Provide the [x, y] coordinate of the cell's center where the given text is located.  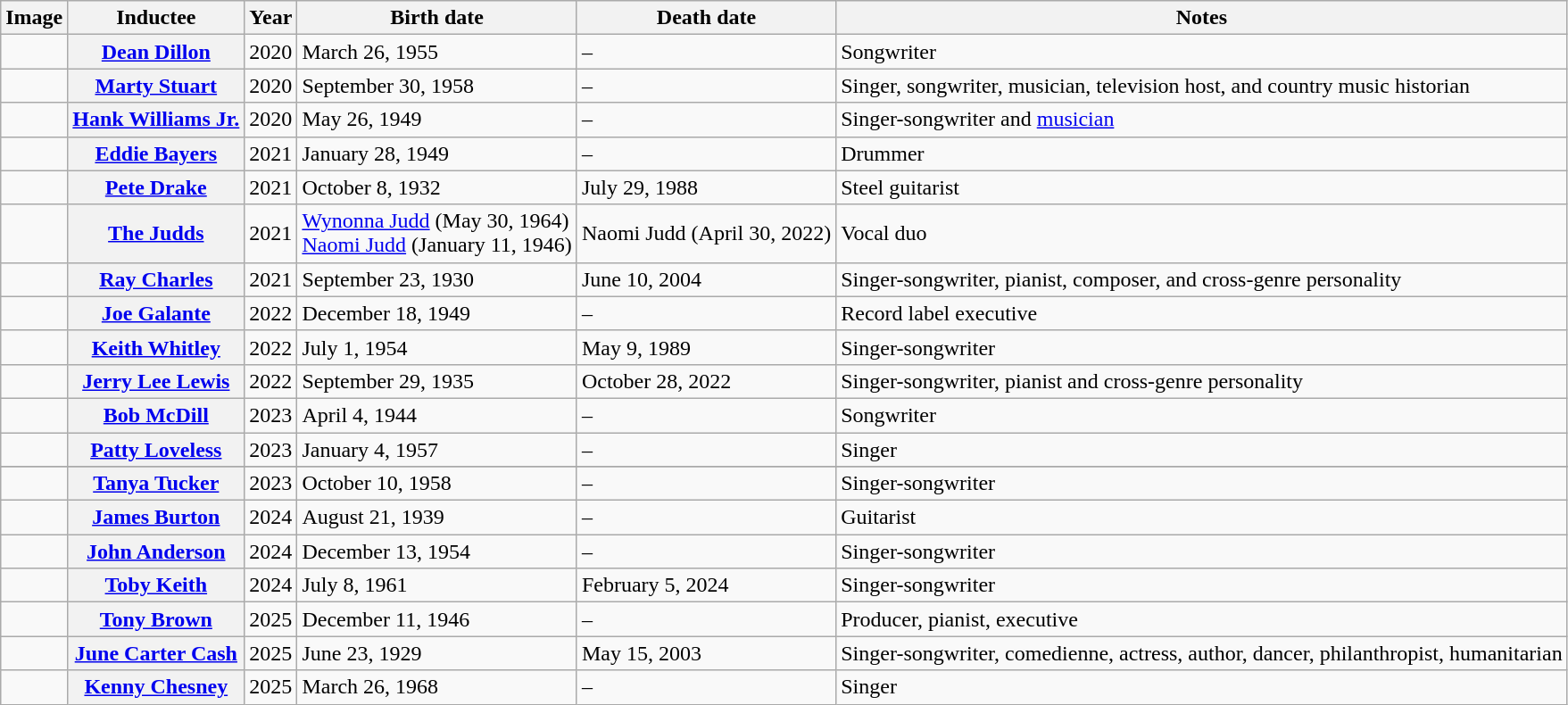
June Carter Cash [156, 653]
Drummer [1201, 153]
September 23, 1930 [437, 279]
July 8, 1961 [437, 585]
December 11, 1946 [437, 619]
Birth date [437, 18]
Singer-songwriter, pianist and cross-genre personality [1201, 381]
Keith Whitley [156, 347]
August 21, 1939 [437, 518]
Image [34, 18]
Singer-songwriter, comedienne, actress, author, dancer, philanthropist, humanitarian [1201, 653]
Naomi Judd (April 30, 2022) [706, 234]
Kenny Chesney [156, 687]
Marty Stuart [156, 86]
January 28, 1949 [437, 153]
May 15, 2003 [706, 653]
October 10, 1958 [437, 484]
Singer-songwriter and musician [1201, 120]
July 29, 1988 [706, 187]
April 4, 1944 [437, 415]
Singer-songwriter, pianist, composer, and cross-genre personality [1201, 279]
Toby Keith [156, 585]
Steel guitarist [1201, 187]
Inductee [156, 18]
Jerry Lee Lewis [156, 381]
Bob McDill [156, 415]
Record label executive [1201, 313]
January 4, 1957 [437, 449]
February 5, 2024 [706, 585]
March 26, 1968 [437, 687]
June 23, 1929 [437, 653]
Ray Charles [156, 279]
September 29, 1935 [437, 381]
October 28, 2022 [706, 381]
Patty Loveless [156, 449]
Year [271, 18]
Tony Brown [156, 619]
Eddie Bayers [156, 153]
Vocal duo [1201, 234]
Producer, pianist, executive [1201, 619]
Hank Williams Jr. [156, 120]
July 1, 1954 [437, 347]
Death date [706, 18]
Tanya Tucker [156, 484]
May 26, 1949 [437, 120]
December 13, 1954 [437, 552]
Wynonna Judd (May 30, 1964) Naomi Judd (January 11, 1946) [437, 234]
September 30, 1958 [437, 86]
May 9, 1989 [706, 347]
Dean Dillon [156, 52]
John Anderson [156, 552]
March 26, 1955 [437, 52]
June 10, 2004 [706, 279]
October 8, 1932 [437, 187]
Guitarist [1201, 518]
Joe Galante [156, 313]
December 18, 1949 [437, 313]
Pete Drake [156, 187]
James Burton [156, 518]
Singer, songwriter, musician, television host, and country music historian [1201, 86]
Notes [1201, 18]
The Judds [156, 234]
